Output the (x, y) coordinate of the center of the cell containing the given text.  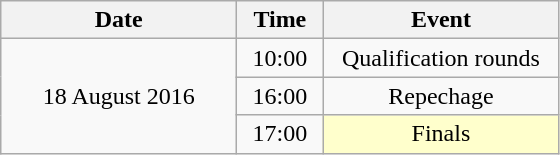
Time (280, 20)
16:00 (280, 96)
17:00 (280, 134)
Date (119, 20)
Qualification rounds (441, 58)
Repechage (441, 96)
Finals (441, 134)
18 August 2016 (119, 96)
10:00 (280, 58)
Event (441, 20)
